Find where the given text appears and provide that cell's center as (X, Y) coordinate. 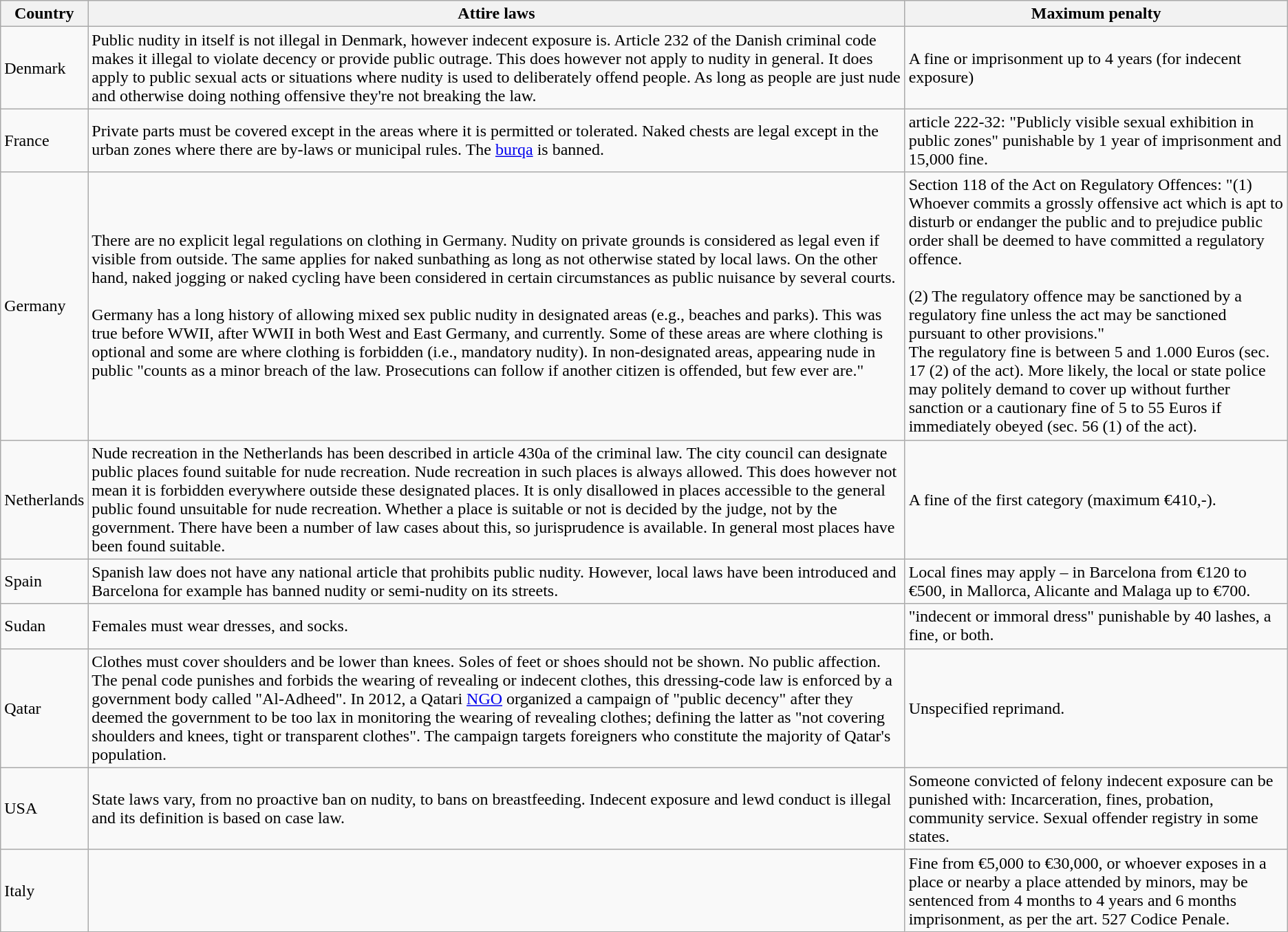
USA (44, 808)
Females must wear dresses, and socks. (497, 626)
Unspecified reprimand. (1096, 708)
Germany (44, 306)
A fine of the first category (maximum €410,-). (1096, 500)
Qatar (44, 708)
Country (44, 14)
article 222-32: "Publicly visible sexual exhibition in public zones" punishable by 1 year of imprisonment and 15,000 fine. (1096, 140)
France (44, 140)
A fine or imprisonment up to 4 years (for indecent exposure) (1096, 67)
Netherlands (44, 500)
"indecent or immoral dress" punishable by 40 lashes, a fine, or both. (1096, 626)
Italy (44, 891)
Denmark (44, 67)
Spain (44, 581)
Local fines may apply – in Barcelona from €120 to €500, in Mallorca, Alicante and Malaga up to €700. (1096, 581)
Sudan (44, 626)
Maximum penalty (1096, 14)
Attire laws (497, 14)
